Output the (x, y) coordinate of the center of the cell containing the given text.  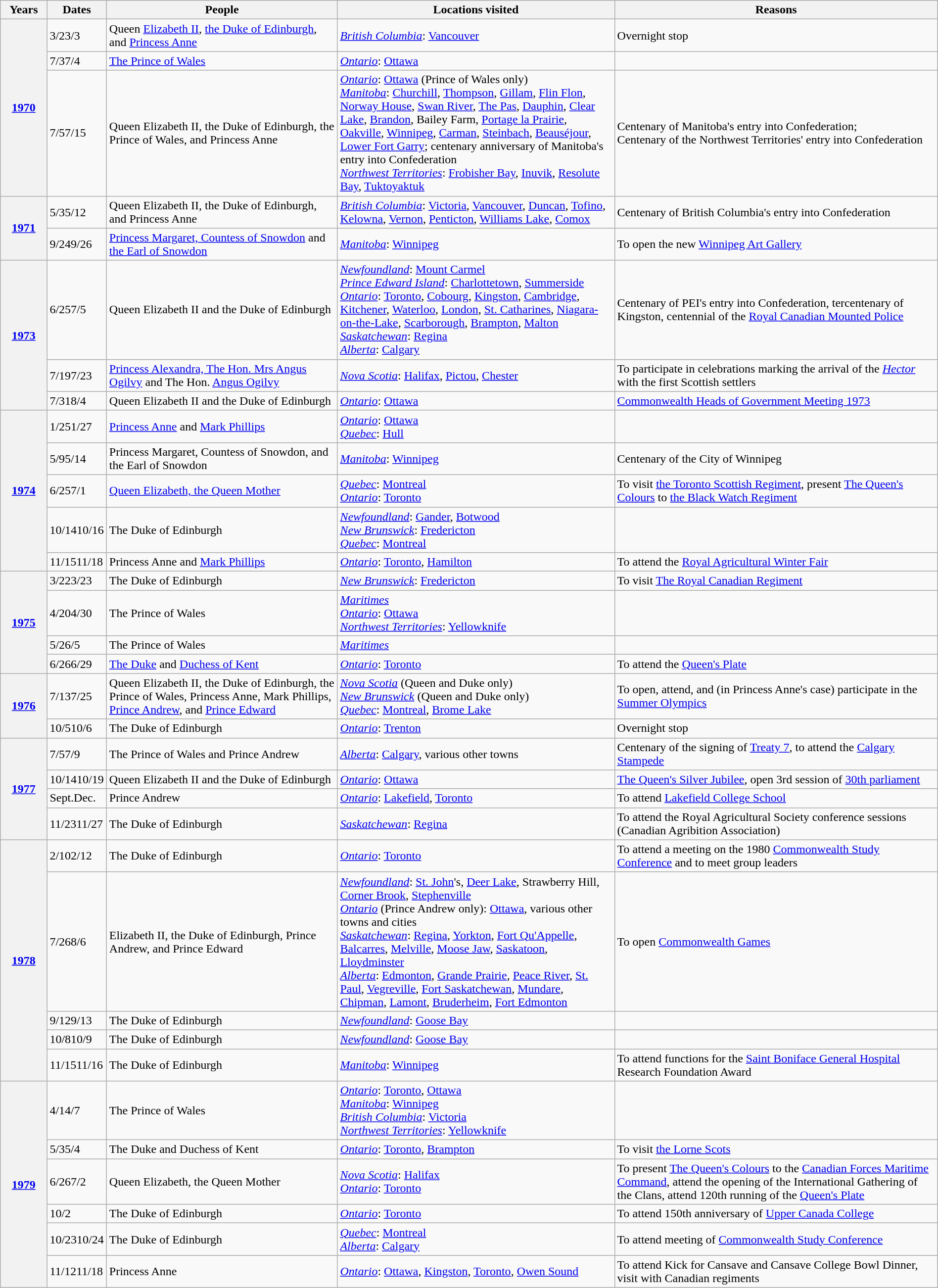
To attend Kick for Cansave and Cansave College Bowl Dinner, visit with Canadian regiments (776, 1272)
5/26/5 (77, 645)
British Columbia: Victoria, Vancouver, Duncan, Tofino, Kelowna, Vernon, Penticton, Williams Lake, Comox (476, 212)
To open Commonwealth Games (776, 941)
1971 (24, 228)
1975 (24, 622)
People (222, 10)
Princess Alexandra, The Hon. Mrs Angus Ogilvy and The Hon. Angus Ogilvy (222, 375)
10/1410/16 (77, 529)
Dates (77, 10)
Ontario: Toronto, OttawaManitoba: WinnipegBritish Columbia: VictoriaNorthwest Territories: Yellowknife (476, 1110)
7/57/9 (77, 754)
Maritimes (476, 645)
Centenary of the signing of Treaty 7, to attend the Calgary Stampede (776, 754)
7/57/15 (77, 133)
4/204/30 (77, 613)
To open, attend, and (in Princess Anne's case) participate in the Summer Olympics (776, 696)
7/37/4 (77, 61)
9/129/13 (77, 1020)
Centenary of PEI's entry into Confederation, tercentenary of Kingston, centennial of the Royal Canadian Mounted Police (776, 310)
To attend a meeting on the 1980 Commonwealth Study Conference and to meet group leaders (776, 856)
Princess Anne (222, 1272)
Princess Margaret, Countess of Snowdon, and the Earl of Snowdon (222, 458)
Princess Margaret, Countess of Snowdon and the Earl of Snowdon (222, 244)
Prince Andrew (222, 798)
3/23/3 (77, 36)
Saskatchewan: Regina (476, 823)
To open the new Winnipeg Art Gallery (776, 244)
Centenary of the City of Winnipeg (776, 458)
7/268/6 (77, 941)
7/318/4 (77, 401)
To visit the Toronto Scottish Regiment, present The Queen's Colours to the Black Watch Regiment (776, 491)
1973 (24, 335)
2/102/12 (77, 856)
Queen Elizabeth II, the Duke of Edinburgh, the Prince of Wales, Princess Anne, Mark Phillips, Prince Andrew, and Prince Edward (222, 696)
Elizabeth II, the Duke of Edinburgh, Prince Andrew, and Prince Edward (222, 941)
10/810/9 (77, 1039)
To visit the Lorne Scots (776, 1149)
Sept.Dec. (77, 798)
Centenary of British Columbia's entry into Confederation (776, 212)
Nova Scotia: HalifaxOntario: Toronto (476, 1182)
Quebec: MontrealOntario: Toronto (476, 491)
The Queen's Silver Jubilee, open 3rd session of 30th parliament (776, 779)
To attend the Royal Agricultural Society conference sessions (Canadian Agribition Association) (776, 823)
1979 (24, 1185)
10/2310/24 (77, 1239)
Locations visited (476, 10)
6/267/2 (77, 1182)
4/14/7 (77, 1110)
11/1211/18 (77, 1272)
MaritimesOntario: OttawaNorthwest Territories: Yellowknife (476, 613)
Ontario: Toronto, Brampton (476, 1149)
7/137/25 (77, 696)
New Brunswick: Fredericton (476, 581)
6/257/5 (77, 310)
Ontario: Lakefield, Toronto (476, 798)
To attend functions for the Saint Boniface General Hospital Research Foundation Award (776, 1065)
9/249/26 (77, 244)
11/1511/16 (77, 1065)
Queen Elizabeth II, the Duke of Edinburgh, the Prince of Wales, and Princess Anne (222, 133)
Reasons (776, 10)
The Prince of Wales and Prince Andrew (222, 754)
To attend meeting of Commonwealth Study Conference (776, 1239)
1974 (24, 491)
11/1511/18 (77, 562)
Centenary of Manitoba's entry into Confederation;Centenary of the Northwest Territories' entry into Confederation (776, 133)
1978 (24, 960)
10/1410/19 (77, 779)
To attend the Royal Agricultural Winter Fair (776, 562)
Nova Scotia (Queen and Duke only)New Brunswick (Queen and Duke only)Quebec: Montreal, Brome Lake (476, 696)
6/266/29 (77, 664)
11/2311/27 (77, 823)
10/2 (77, 1214)
5/95/14 (77, 458)
Commonwealth Heads of Government Meeting 1973 (776, 401)
To attend the Queen's Plate (776, 664)
Nova Scotia: Halifax, Pictou, Chester (476, 375)
Ontario: OttawaQuebec: Hull (476, 427)
Ontario: Ottawa, Kingston, Toronto, Owen Sound (476, 1272)
1977 (24, 789)
Newfoundland: Gander, BotwoodNew Brunswick: FrederictonQuebec: Montreal (476, 529)
10/510/6 (77, 728)
Ontario: Trenton (476, 728)
1970 (24, 108)
5/35/12 (77, 212)
To attend Lakefield College School (776, 798)
To visit The Royal Canadian Regiment (776, 581)
Ontario: Toronto, Hamilton (476, 562)
3/223/23 (77, 581)
To attend 150th anniversary of Upper Canada College (776, 1214)
1976 (24, 706)
6/257/1 (77, 491)
7/197/23 (77, 375)
To participate in celebrations marking the arrival of the Hector with the first Scottish settlers (776, 375)
1/251/27 (77, 427)
Years (24, 10)
Alberta: Calgary, various other towns (476, 754)
British Columbia: Vancouver (476, 36)
5/35/4 (77, 1149)
Quebec: MontrealAlberta: Calgary (476, 1239)
